Scan for the cell matching the given text and deliver its [x, y] coordinate at center. 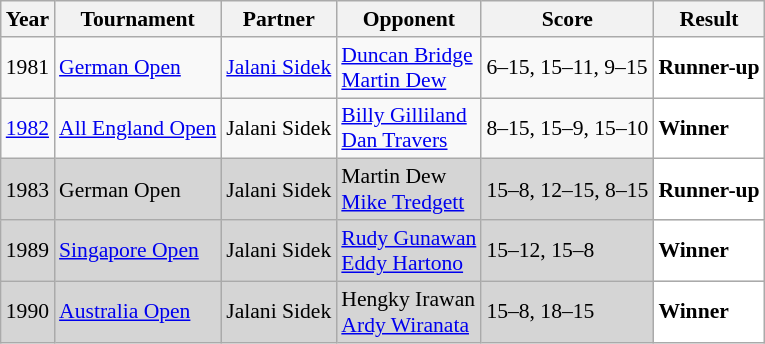
Hengky Irawan Ardy Wiranata [408, 312]
15–12, 15–8 [567, 250]
Rudy Gunawan Eddy Hartono [408, 250]
Billy Gilliland Dan Travers [408, 128]
Score [567, 19]
All England Open [138, 128]
6–15, 15–11, 9–15 [567, 68]
1989 [28, 250]
Duncan Bridge Martin Dew [408, 68]
Year [28, 19]
Singapore Open [138, 250]
1990 [28, 312]
Partner [278, 19]
15–8, 18–15 [567, 312]
8–15, 15–9, 15–10 [567, 128]
Martin Dew Mike Tredgett [408, 190]
1983 [28, 190]
15–8, 12–15, 8–15 [567, 190]
Opponent [408, 19]
Australia Open [138, 312]
1981 [28, 68]
Tournament [138, 19]
Result [708, 19]
1982 [28, 128]
